For the text-containing cell, return its midpoint in [X, Y] coordinate format. 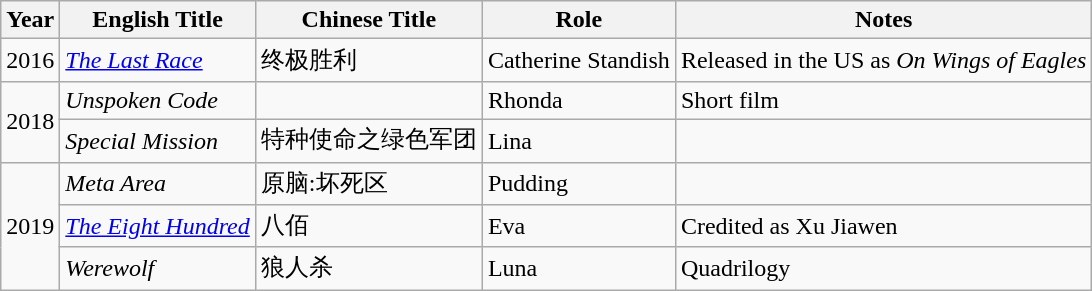
The Eight Hundred [158, 226]
终极胜利 [368, 60]
Catherine Standish [578, 60]
Rhonda [578, 100]
Eva [578, 226]
Notes [883, 20]
Lina [578, 140]
Meta Area [158, 184]
Year [30, 20]
Unspoken Code [158, 100]
Released in the US as On Wings of Eagles [883, 60]
Luna [578, 268]
Credited as Xu Jiawen [883, 226]
Werewolf [158, 268]
Short film [883, 100]
Chinese Title [368, 20]
English Title [158, 20]
八佰 [368, 226]
Special Mission [158, 140]
2016 [30, 60]
特种使命之绿色军团 [368, 140]
狼人杀 [368, 268]
原脑:坏死区 [368, 184]
2018 [30, 122]
Pudding [578, 184]
2019 [30, 226]
Quadrilogy [883, 268]
Role [578, 20]
The Last Race [158, 60]
